Find where the given text appears and provide that cell's center as [x, y] coordinate. 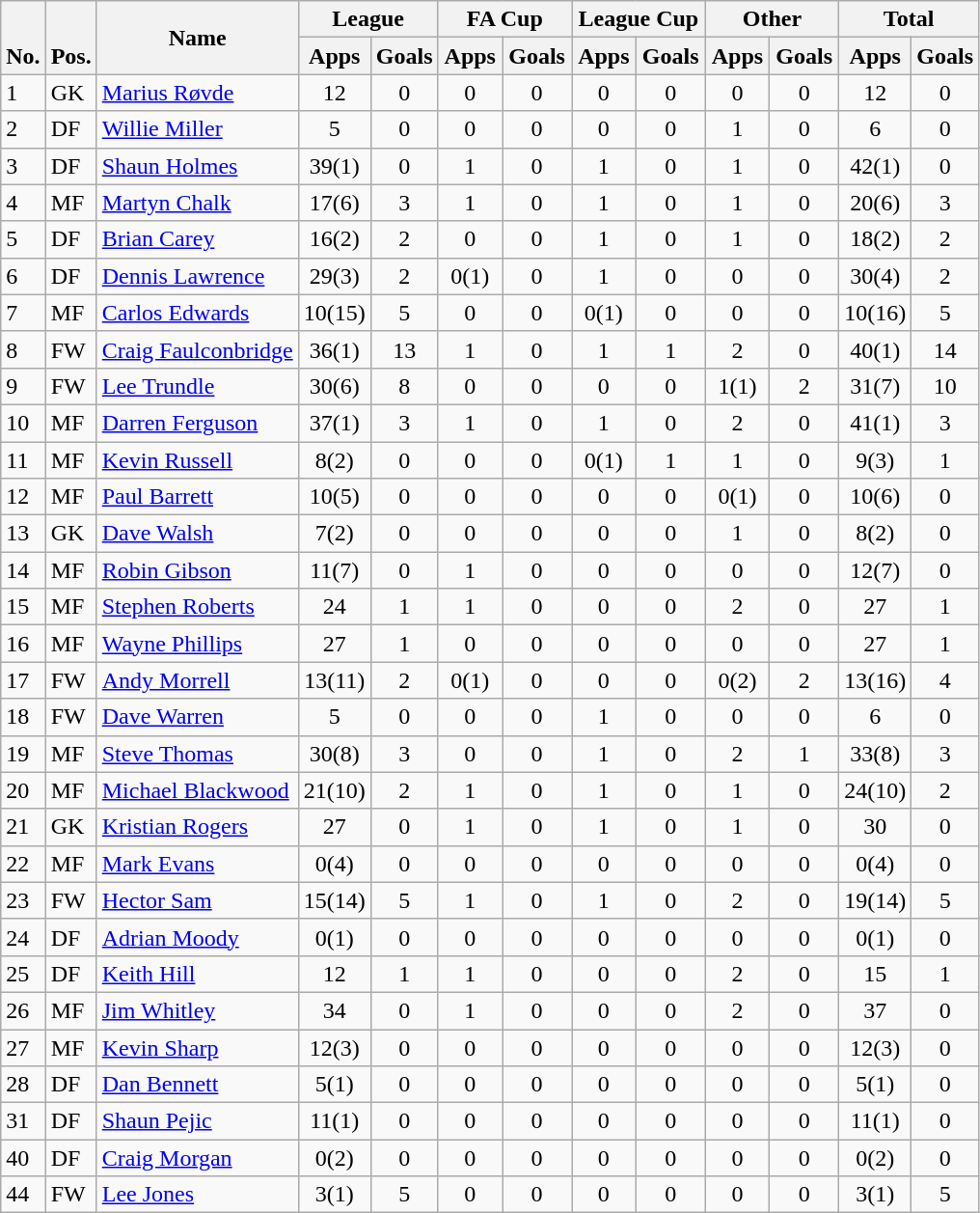
Brian Carey [197, 239]
Martyn Chalk [197, 203]
Willie Miller [197, 129]
20 [23, 790]
19 [23, 754]
40 [23, 1158]
37(1) [334, 423]
10(6) [876, 497]
Darren Ferguson [197, 423]
17(6) [334, 203]
Total [909, 19]
Craig Morgan [197, 1158]
10(16) [876, 313]
League [368, 19]
Pos. [71, 38]
30 [876, 827]
9 [23, 386]
20(6) [876, 203]
40(1) [876, 349]
37 [876, 1010]
22 [23, 864]
16(2) [334, 239]
16 [23, 644]
12(7) [876, 570]
18(2) [876, 239]
10(15) [334, 313]
Paul Barrett [197, 497]
Marius Røvde [197, 93]
26 [23, 1010]
Dan Bennett [197, 1085]
28 [23, 1085]
Keith Hill [197, 974]
21(10) [334, 790]
1(1) [737, 386]
30(6) [334, 386]
Michael Blackwood [197, 790]
24(10) [876, 790]
Lee Jones [197, 1195]
34 [334, 1010]
Shaun Holmes [197, 166]
30(8) [334, 754]
13(11) [334, 680]
Mark Evans [197, 864]
Dennis Lawrence [197, 276]
No. [23, 38]
44 [23, 1195]
10(5) [334, 497]
Lee Trundle [197, 386]
League Cup [639, 19]
Dave Warren [197, 717]
21 [23, 827]
Stephen Roberts [197, 607]
Craig Faulconbridge [197, 349]
42(1) [876, 166]
Shaun Pejic [197, 1121]
23 [23, 900]
11(7) [334, 570]
33(8) [876, 754]
Jim Whitley [197, 1010]
41(1) [876, 423]
30(4) [876, 276]
Wayne Phillips [197, 644]
Dave Walsh [197, 534]
7(2) [334, 534]
FA Cup [505, 19]
36(1) [334, 349]
31(7) [876, 386]
15(14) [334, 900]
25 [23, 974]
11 [23, 460]
Other [772, 19]
18 [23, 717]
Carlos Edwards [197, 313]
9(3) [876, 460]
Steve Thomas [197, 754]
29(3) [334, 276]
39(1) [334, 166]
13(16) [876, 680]
Kevin Russell [197, 460]
Andy Morrell [197, 680]
Robin Gibson [197, 570]
17 [23, 680]
Name [197, 38]
Hector Sam [197, 900]
Kristian Rogers [197, 827]
Kevin Sharp [197, 1047]
Adrian Moody [197, 937]
31 [23, 1121]
7 [23, 313]
19(14) [876, 900]
